Provide the [X, Y] coordinate of the cell's center where the given text is located.  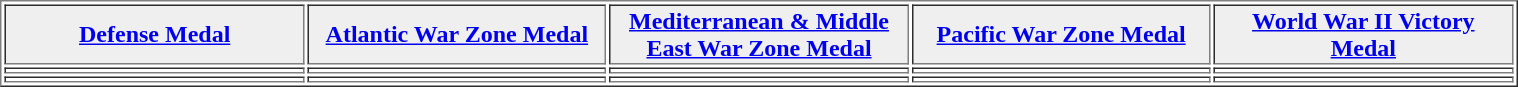
Pacific War Zone Medal [1062, 34]
Atlantic War Zone Medal [456, 34]
World War II Victory Medal [1364, 34]
Mediterranean & Middle East War Zone Medal [758, 34]
Defense Medal [154, 34]
